Find where the given text appears and provide that cell's center as (x, y) coordinate. 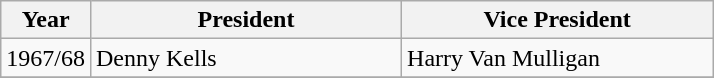
President (246, 20)
Denny Kells (246, 58)
Vice President (558, 20)
Year (46, 20)
1967/68 (46, 58)
Harry Van Mulligan (558, 58)
